Return the [X, Y] coordinate for the center point of the cell that contains the specified text.  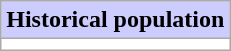
Historical population [116, 20]
